Return the (X, Y) coordinate for the center point of the cell that contains the specified text.  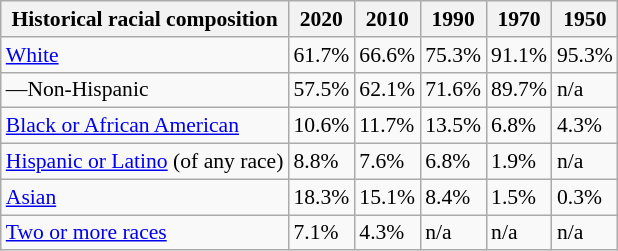
61.7% (321, 55)
71.6% (453, 90)
13.5% (453, 126)
Hispanic or Latino (of any race) (145, 162)
57.5% (321, 90)
1.5% (519, 197)
2020 (321, 19)
7.6% (387, 162)
Asian (145, 197)
91.1% (519, 55)
15.1% (387, 197)
10.6% (321, 126)
11.7% (387, 126)
2010 (387, 19)
—Non-Hispanic (145, 90)
1950 (585, 19)
62.1% (387, 90)
White (145, 55)
8.4% (453, 197)
18.3% (321, 197)
0.3% (585, 197)
89.7% (519, 90)
1970 (519, 19)
Black or African American (145, 126)
7.1% (321, 233)
1.9% (519, 162)
8.8% (321, 162)
75.3% (453, 55)
95.3% (585, 55)
Historical racial composition (145, 19)
Two or more races (145, 233)
1990 (453, 19)
66.6% (387, 55)
